Identify which cell holds the provided text, then report its [X, Y] central coordinate. 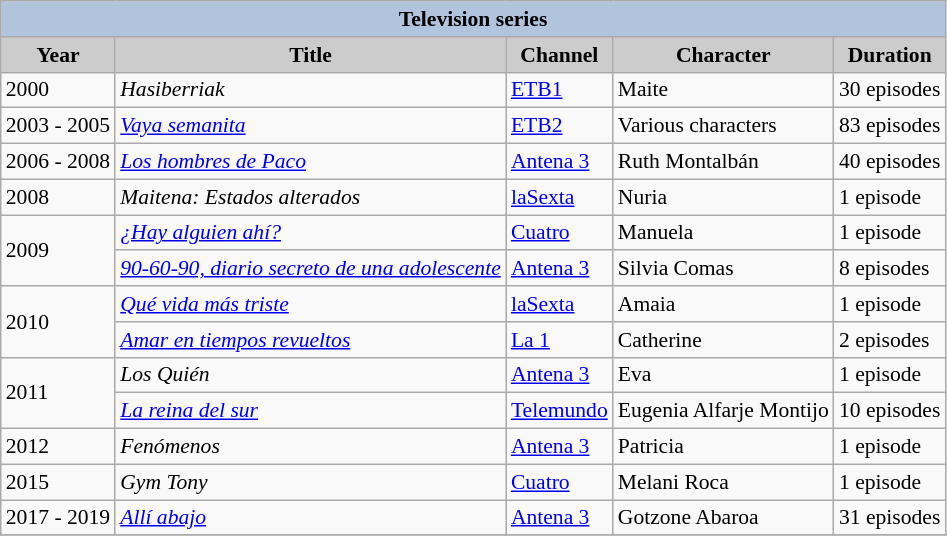
Character [724, 55]
31 episodes [890, 518]
Patricia [724, 447]
2008 [58, 197]
Hasiberriak [310, 90]
Duration [890, 55]
Telemundo [560, 411]
Title [310, 55]
Nuria [724, 197]
Gym Tony [310, 482]
Catherine [724, 340]
Manuela [724, 233]
10 episodes [890, 411]
Qué vida más triste [310, 304]
2011 [58, 392]
Vaya semanita [310, 126]
Eugenia Alfarje Montijo [724, 411]
2010 [58, 322]
Silvia Comas [724, 269]
Melani Roca [724, 482]
Maite [724, 90]
2 episodes [890, 340]
30 episodes [890, 90]
Los hombres de Paco [310, 162]
90-60-90, diario secreto de una adolescente [310, 269]
Channel [560, 55]
Eva [724, 375]
83 episodes [890, 126]
La 1 [560, 340]
Fenómenos [310, 447]
2000 [58, 90]
La reina del sur [310, 411]
2017 - 2019 [58, 518]
Amar en tiempos revueltos [310, 340]
Gotzone Abaroa [724, 518]
Los Quién [310, 375]
Ruth Montalbán [724, 162]
Allí abajo [310, 518]
¿Hay alguien ahí? [310, 233]
Year [58, 55]
2009 [58, 250]
2012 [58, 447]
Maitena: Estados alterados [310, 197]
8 episodes [890, 269]
40 episodes [890, 162]
ETB2 [560, 126]
2006 - 2008 [58, 162]
2015 [58, 482]
Amaia [724, 304]
Television series [474, 19]
2003 - 2005 [58, 126]
Various characters [724, 126]
ETB1 [560, 90]
